Provide the (X, Y) coordinate of the cell's center where the given text is located.  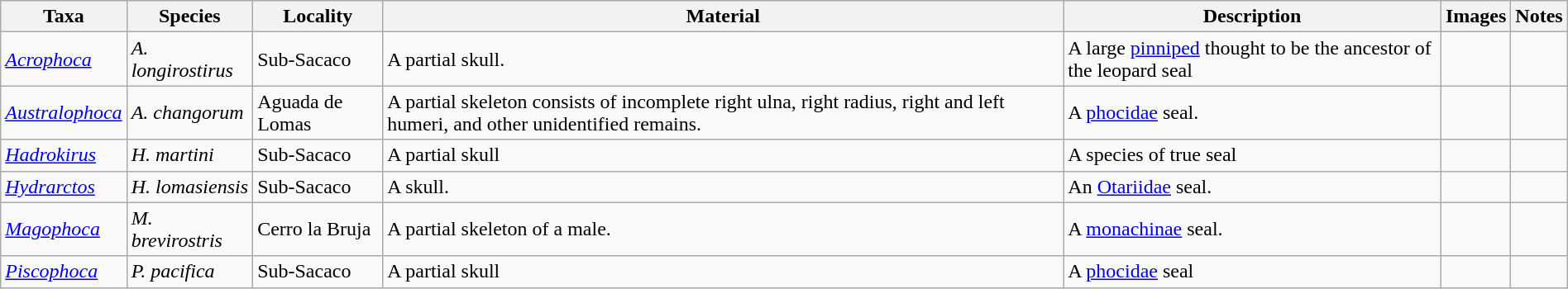
Australophoca (64, 112)
Locality (318, 17)
Piscophoca (64, 272)
A skull. (723, 187)
H. martini (189, 155)
A partial skull. (723, 59)
A phocidae seal (1252, 272)
Material (723, 17)
A phocidae seal. (1252, 112)
A partial skeleton consists of incomplete right ulna, right radius, right and left humeri, and other unidentified remains. (723, 112)
A. changorum (189, 112)
An Otariidae seal. (1252, 187)
Species (189, 17)
A. longirostirus (189, 59)
Acrophoca (64, 59)
Cerro la Bruja (318, 230)
A large pinniped thought to be the ancestor of the leopard seal (1252, 59)
H. lomasiensis (189, 187)
Hadrokirus (64, 155)
Taxa (64, 17)
Hydrarctos (64, 187)
Description (1252, 17)
A partial skeleton of a male. (723, 230)
M. brevirostris (189, 230)
Aguada de Lomas (318, 112)
Magophoca (64, 230)
A monachinae seal. (1252, 230)
A species of true seal (1252, 155)
Notes (1539, 17)
Images (1475, 17)
P. pacifica (189, 272)
